Provide the [x, y] coordinate of the cell's center where the given text is located.  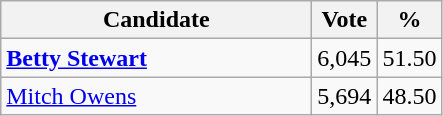
51.50 [410, 58]
% [410, 20]
Candidate [156, 20]
Vote [344, 20]
Betty Stewart [156, 58]
6,045 [344, 58]
5,694 [344, 96]
Mitch Owens [156, 96]
48.50 [410, 96]
